Return (x, y) of the center of cell containing provided text 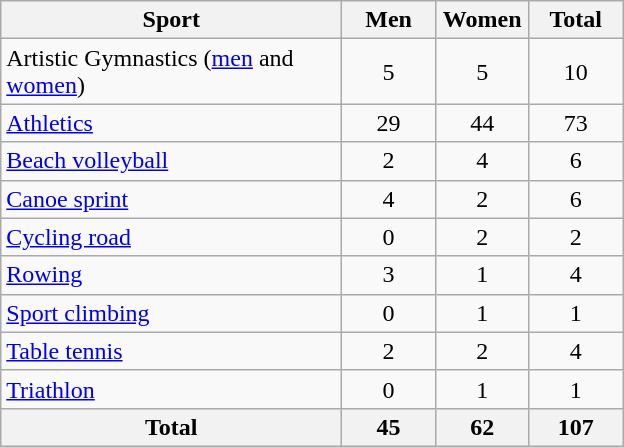
Sport (172, 20)
Rowing (172, 275)
Artistic Gymnastics (men and women) (172, 72)
Canoe sprint (172, 199)
Athletics (172, 123)
Women (482, 20)
62 (482, 427)
Sport climbing (172, 313)
45 (389, 427)
3 (389, 275)
Beach volleyball (172, 161)
Cycling road (172, 237)
Triathlon (172, 389)
29 (389, 123)
10 (576, 72)
44 (482, 123)
107 (576, 427)
73 (576, 123)
Men (389, 20)
Table tennis (172, 351)
